Search for the cell housing the specified text and yield its (X, Y) center coordinate. 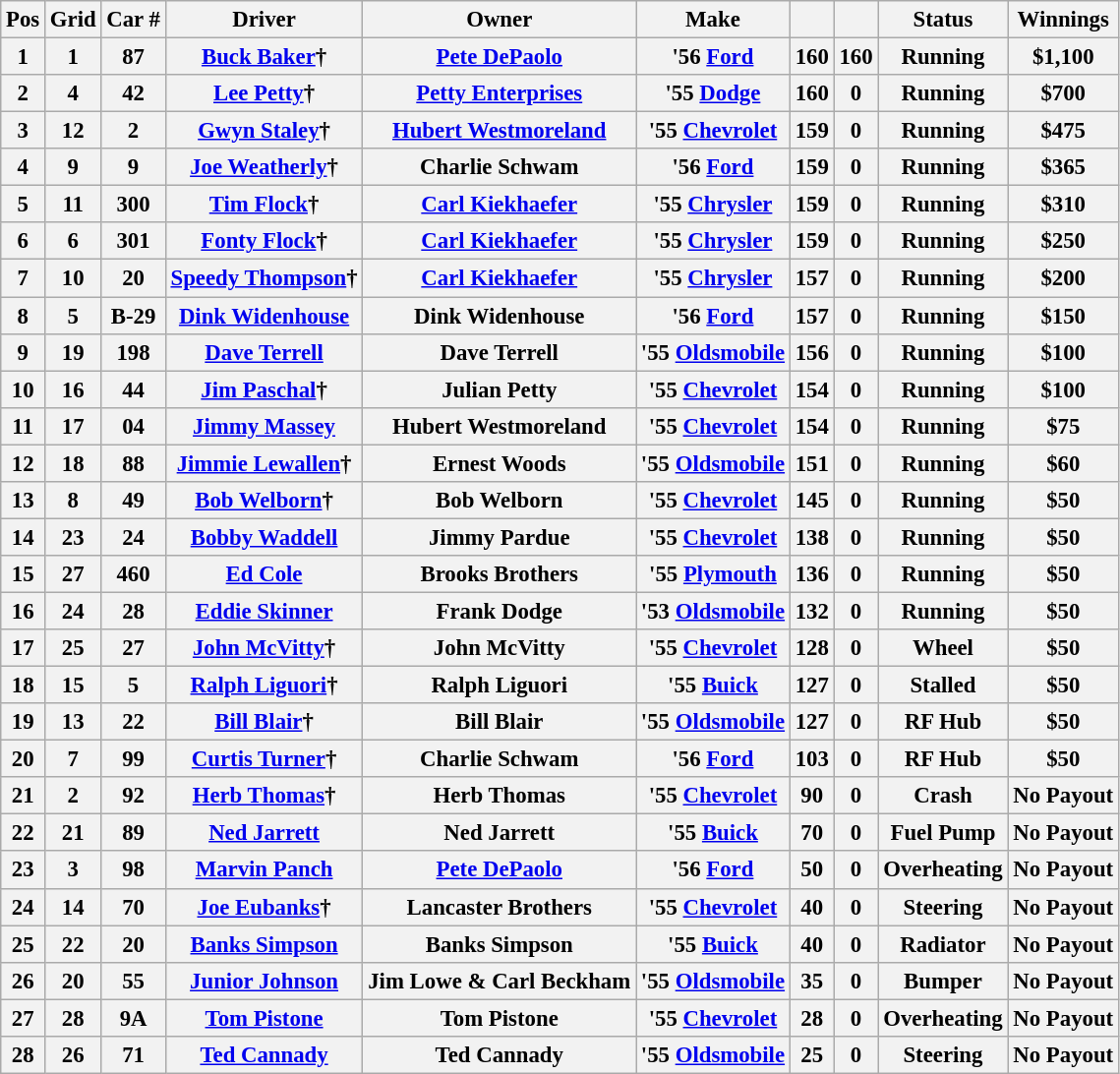
$310 (1063, 205)
89 (134, 833)
Car # (134, 20)
'53 Oldsmobile (714, 611)
Herb Thomas† (264, 796)
Fuel Pump (943, 833)
Jim Paschal† (264, 389)
John McVitty (500, 648)
Pos (24, 20)
$475 (1063, 131)
'55 Dodge (714, 93)
John McVitty† (264, 648)
132 (812, 611)
92 (134, 796)
Ed Cole (264, 574)
Joe Eubanks† (264, 907)
300 (134, 205)
Jim Lowe & Carl Beckham (500, 981)
98 (134, 870)
Stalled (943, 686)
55 (134, 981)
Winnings (1063, 20)
Ralph Liguori† (264, 686)
Buck Baker† (264, 57)
Wheel (943, 648)
156 (812, 352)
Eddie Skinner (264, 611)
9A (134, 1018)
Gwyn Staley† (264, 131)
136 (812, 574)
$150 (1063, 316)
Joe Weatherly† (264, 167)
$75 (1063, 426)
Bill Blair† (264, 722)
Jimmy Massey (264, 426)
50 (812, 870)
$200 (1063, 278)
Fonty Flock† (264, 241)
Bill Blair (500, 722)
103 (812, 759)
Brooks Brothers (500, 574)
Herb Thomas (500, 796)
Radiator (943, 944)
Speedy Thompson† (264, 278)
138 (812, 537)
87 (134, 57)
145 (812, 501)
Lee Petty† (264, 93)
49 (134, 501)
Driver (264, 20)
$60 (1063, 463)
35 (812, 981)
Owner (500, 20)
71 (134, 1055)
Jimmy Pardue (500, 537)
88 (134, 463)
Bob Welborn (500, 501)
B-29 (134, 316)
301 (134, 241)
Marvin Panch (264, 870)
Ralph Liguori (500, 686)
04 (134, 426)
Jimmie Lewallen† (264, 463)
Lancaster Brothers (500, 907)
$700 (1063, 93)
'55 Plymouth (714, 574)
Crash (943, 796)
Status (943, 20)
Make (714, 20)
198 (134, 352)
Bumper (943, 981)
99 (134, 759)
Julian Petty (500, 389)
Bob Welborn† (264, 501)
Frank Dodge (500, 611)
Tim Flock† (264, 205)
Curtis Turner† (264, 759)
128 (812, 648)
Junior Johnson (264, 981)
$365 (1063, 167)
Grid (73, 20)
44 (134, 389)
460 (134, 574)
Bobby Waddell (264, 537)
$250 (1063, 241)
90 (812, 796)
Petty Enterprises (500, 93)
42 (134, 93)
Ernest Woods (500, 463)
151 (812, 463)
$1,100 (1063, 57)
